From the cell containing the given text, extract its center point as (x, y) coordinate. 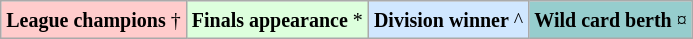
League champions † (94, 20)
Finals appearance * (277, 20)
Wild card berth ¤ (610, 20)
Division winner ^ (448, 20)
